Provide the (X, Y) coordinate of the cell's center where the given text is located.  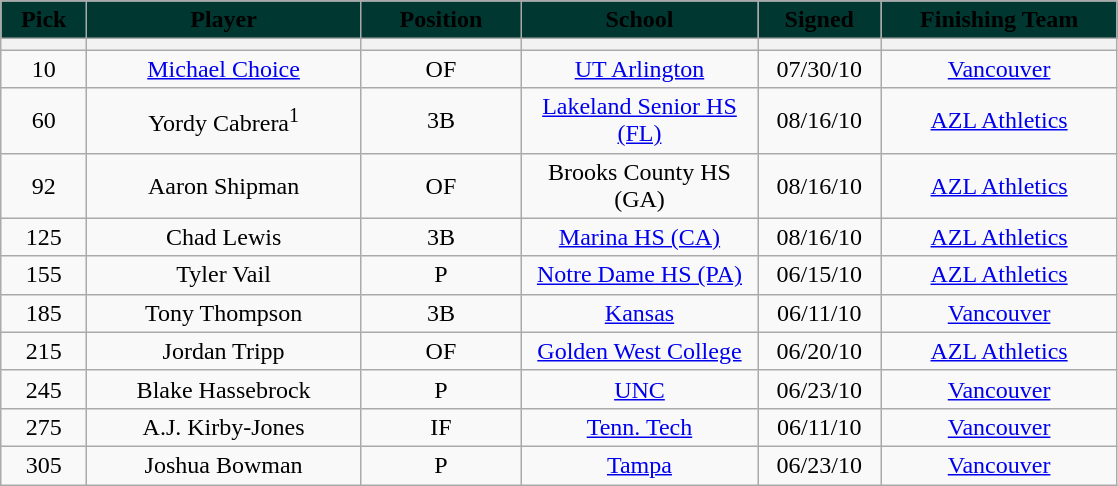
School (639, 20)
275 (44, 427)
Player (224, 20)
UNC (639, 389)
Tampa (639, 465)
06/20/10 (820, 351)
IF (440, 427)
Tyler Vail (224, 275)
Yordy Cabrera1 (224, 120)
125 (44, 237)
185 (44, 313)
Pick (44, 20)
Signed (820, 20)
Marina HS (CA) (639, 237)
Golden West College (639, 351)
07/30/10 (820, 69)
10 (44, 69)
Lakeland Senior HS (FL) (639, 120)
Notre Dame HS (PA) (639, 275)
92 (44, 186)
60 (44, 120)
Tony Thompson (224, 313)
215 (44, 351)
UT Arlington (639, 69)
Finishing Team (999, 20)
Joshua Bowman (224, 465)
Kansas (639, 313)
Michael Choice (224, 69)
Chad Lewis (224, 237)
Blake Hassebrock (224, 389)
Tenn. Tech (639, 427)
Jordan Tripp (224, 351)
Position (440, 20)
A.J. Kirby-Jones (224, 427)
245 (44, 389)
Brooks County HS (GA) (639, 186)
155 (44, 275)
06/15/10 (820, 275)
305 (44, 465)
Aaron Shipman (224, 186)
